Find where the given text appears and provide that cell's center as (x, y) coordinate. 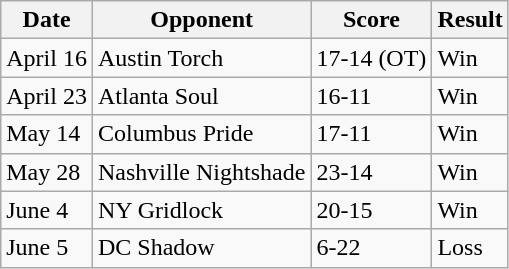
Nashville Nightshade (201, 172)
Loss (470, 248)
May 14 (47, 134)
Columbus Pride (201, 134)
NY Gridlock (201, 210)
Result (470, 20)
June 4 (47, 210)
Opponent (201, 20)
Austin Torch (201, 58)
April 23 (47, 96)
16-11 (372, 96)
17-11 (372, 134)
Atlanta Soul (201, 96)
6-22 (372, 248)
May 28 (47, 172)
17-14 (OT) (372, 58)
Date (47, 20)
Score (372, 20)
20-15 (372, 210)
June 5 (47, 248)
23-14 (372, 172)
April 16 (47, 58)
DC Shadow (201, 248)
